Capture the cell that displays the provided text and extract its (X, Y) central coordinate. 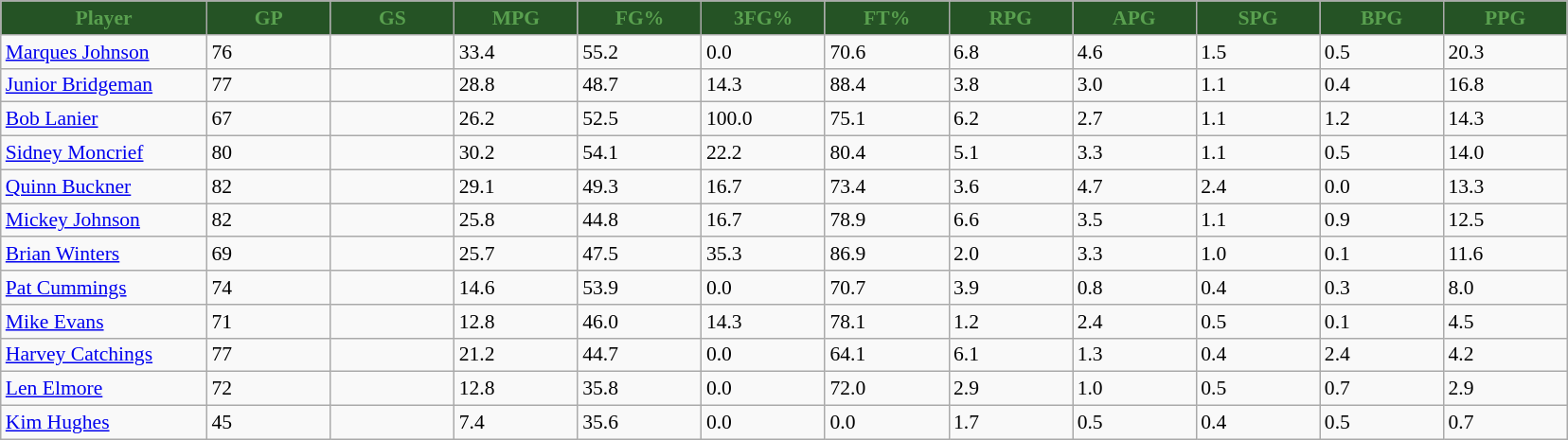
55.2 (640, 52)
4.5 (1506, 322)
Pat Cummings (104, 288)
APG (1134, 18)
78.1 (886, 322)
13.3 (1506, 186)
6.6 (1011, 220)
71 (269, 322)
PPG (1506, 18)
3.9 (1011, 288)
46.0 (640, 322)
3FG% (763, 18)
6.1 (1011, 355)
33.4 (517, 52)
49.3 (640, 186)
7.4 (517, 423)
3.8 (1011, 85)
3.6 (1011, 186)
Quinn Buckner (104, 186)
25.8 (517, 220)
72.0 (886, 389)
76 (269, 52)
20.3 (1506, 52)
100.0 (763, 119)
Mike Evans (104, 322)
2.0 (1011, 255)
78.9 (886, 220)
70.6 (886, 52)
67 (269, 119)
21.2 (517, 355)
Marques Johnson (104, 52)
Junior Bridgeman (104, 85)
80 (269, 153)
5.1 (1011, 153)
Mickey Johnson (104, 220)
6.8 (1011, 52)
MPG (517, 18)
11.6 (1506, 255)
14.0 (1506, 153)
0.8 (1134, 288)
BPG (1382, 18)
2.7 (1134, 119)
0.9 (1382, 220)
75.1 (886, 119)
Len Elmore (104, 389)
45 (269, 423)
Harvey Catchings (104, 355)
1.5 (1257, 52)
SPG (1257, 18)
44.7 (640, 355)
3.5 (1134, 220)
69 (269, 255)
Sidney Moncrief (104, 153)
86.9 (886, 255)
35.8 (640, 389)
52.5 (640, 119)
54.1 (640, 153)
35.6 (640, 423)
1.7 (1011, 423)
88.4 (886, 85)
72 (269, 389)
25.7 (517, 255)
GP (269, 18)
64.1 (886, 355)
74 (269, 288)
6.2 (1011, 119)
4.6 (1134, 52)
8.0 (1506, 288)
Kim Hughes (104, 423)
80.4 (886, 153)
0.3 (1382, 288)
Bob Lanier (104, 119)
4.7 (1134, 186)
73.4 (886, 186)
29.1 (517, 186)
GS (392, 18)
Player (104, 18)
4.2 (1506, 355)
70.7 (886, 288)
47.5 (640, 255)
22.2 (763, 153)
3.0 (1134, 85)
RPG (1011, 18)
16.8 (1506, 85)
FG% (640, 18)
Brian Winters (104, 255)
44.8 (640, 220)
1.3 (1134, 355)
35.3 (763, 255)
26.2 (517, 119)
12.5 (1506, 220)
14.6 (517, 288)
48.7 (640, 85)
53.9 (640, 288)
30.2 (517, 153)
FT% (886, 18)
28.8 (517, 85)
